From the cell containing the given text, extract its center point as [x, y] coordinate. 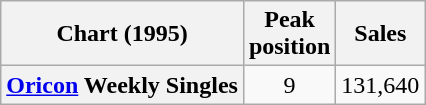
Oricon Weekly Singles [122, 85]
9 [289, 85]
Sales [380, 34]
Peakposition [289, 34]
131,640 [380, 85]
Chart (1995) [122, 34]
